Provide the [X, Y] coordinate of the cell's center where the given text is located.  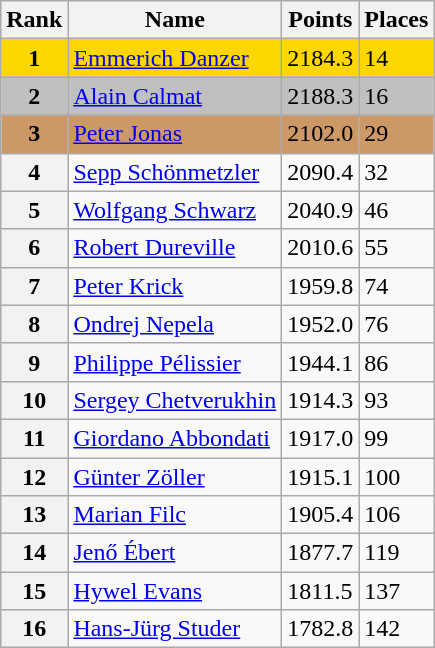
3 [34, 134]
Points [320, 20]
76 [396, 324]
Sergey Chetverukhin [175, 400]
8 [34, 324]
2010.6 [320, 248]
Sepp Schönmetzler [175, 172]
142 [396, 629]
15 [34, 591]
9 [34, 362]
Marian Filc [175, 515]
Hywel Evans [175, 591]
32 [396, 172]
2090.4 [320, 172]
6 [34, 248]
Peter Krick [175, 286]
12 [34, 477]
1915.1 [320, 477]
Jenő Ébert [175, 553]
Philippe Pélissier [175, 362]
10 [34, 400]
7 [34, 286]
Name [175, 20]
5 [34, 210]
Ondrej Nepela [175, 324]
106 [396, 515]
Emmerich Danzer [175, 58]
2184.3 [320, 58]
1917.0 [320, 438]
2040.9 [320, 210]
Peter Jonas [175, 134]
1905.4 [320, 515]
Robert Dureville [175, 248]
13 [34, 515]
1782.8 [320, 629]
86 [396, 362]
Günter Zöller [175, 477]
11 [34, 438]
29 [396, 134]
46 [396, 210]
Alain Calmat [175, 96]
119 [396, 553]
Wolfgang Schwarz [175, 210]
2 [34, 96]
Hans-Jürg Studer [175, 629]
Rank [34, 20]
99 [396, 438]
93 [396, 400]
Giordano Abbondati [175, 438]
1 [34, 58]
137 [396, 591]
1952.0 [320, 324]
74 [396, 286]
4 [34, 172]
2188.3 [320, 96]
2102.0 [320, 134]
1959.8 [320, 286]
1914.3 [320, 400]
Places [396, 20]
1877.7 [320, 553]
1944.1 [320, 362]
100 [396, 477]
1811.5 [320, 591]
55 [396, 248]
